Provide the (x, y) coordinate of the cell's center where the given text is located.  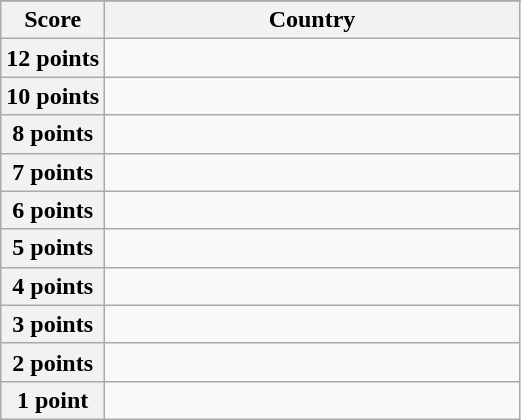
Country (312, 20)
1 point (53, 400)
5 points (53, 248)
6 points (53, 210)
4 points (53, 286)
8 points (53, 134)
10 points (53, 96)
2 points (53, 362)
Score (53, 20)
12 points (53, 58)
3 points (53, 324)
7 points (53, 172)
